Provide the [x, y] coordinate of the cell's center where the given text is located.  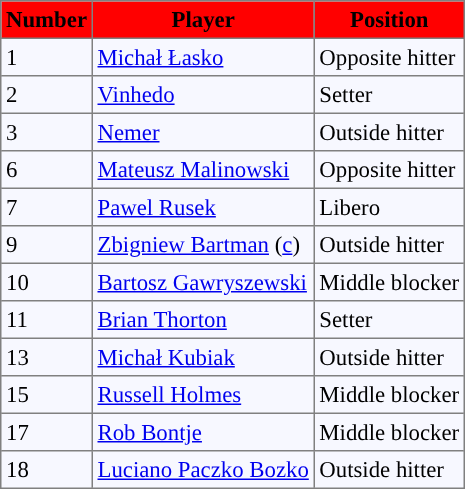
13 [47, 357]
Rob Bontje [203, 432]
Russell Holmes [203, 395]
6 [47, 170]
Bartosz Gawryszewski [203, 282]
11 [47, 320]
Player [203, 20]
Michał Kubiak [203, 357]
17 [47, 432]
2 [47, 95]
Libero [389, 207]
1 [47, 57]
Mateusz Malinowski [203, 170]
Zbigniew Bartman (c) [203, 245]
3 [47, 132]
Vinhedo [203, 95]
Michał Łasko [203, 57]
Pawel Rusek [203, 207]
9 [47, 245]
Position [389, 20]
18 [47, 470]
10 [47, 282]
Number [47, 20]
Brian Thorton [203, 320]
15 [47, 395]
7 [47, 207]
Luciano Paczko Bozko [203, 470]
Nemer [203, 132]
